Identify which cell holds the provided text, then report its (X, Y) central coordinate. 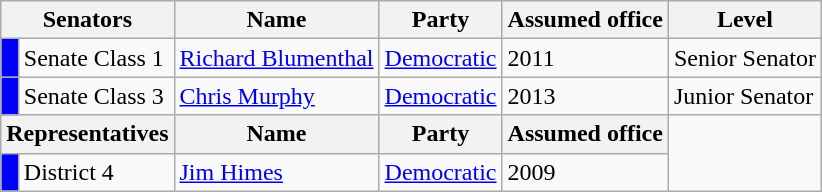
Senate Class 1 (96, 58)
Senior Senator (744, 58)
Jim Himes (276, 172)
2011 (585, 58)
Richard Blumenthal (276, 58)
Senators (88, 20)
2009 (585, 172)
District 4 (96, 172)
Representatives (88, 134)
Level (744, 20)
Junior Senator (744, 96)
Senate Class 3 (96, 96)
Chris Murphy (276, 96)
2013 (585, 96)
